Locate the cell with the specified text and output its [x, y] center coordinate. 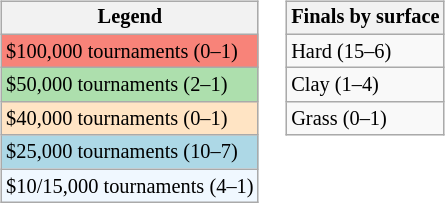
Grass (0–1) [365, 119]
$50,000 tournaments (2–1) [130, 85]
Finals by surface [365, 18]
$40,000 tournaments (0–1) [130, 119]
Clay (1–4) [365, 85]
Legend [130, 18]
$10/15,000 tournaments (4–1) [130, 186]
Hard (15–6) [365, 51]
$25,000 tournaments (10–7) [130, 152]
$100,000 tournaments (0–1) [130, 51]
